Search for the cell housing the specified text and yield its (X, Y) center coordinate. 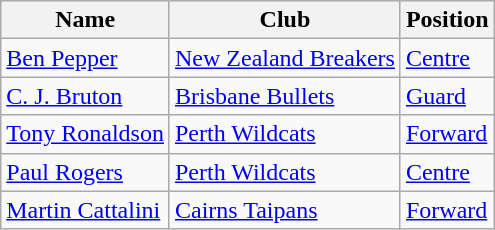
Position (447, 20)
Guard (447, 96)
Name (86, 20)
Paul Rogers (86, 172)
Tony Ronaldson (86, 134)
Club (284, 20)
New Zealand Breakers (284, 58)
Ben Pepper (86, 58)
C. J. Bruton (86, 96)
Cairns Taipans (284, 210)
Martin Cattalini (86, 210)
Brisbane Bullets (284, 96)
